Detect which cell encompasses the target text, then output its [X, Y] center coordinate. 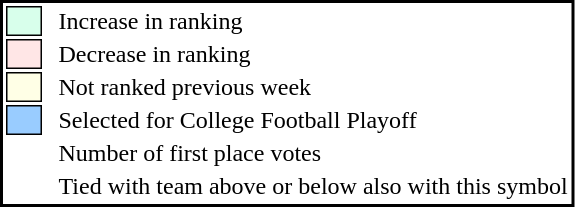
Not ranked previous week [313, 87]
Selected for College Football Playoff [313, 120]
Increase in ranking [313, 21]
Number of first place votes [313, 153]
Decrease in ranking [313, 54]
Tied with team above or below also with this symbol [313, 186]
